Extract the (x, y) coordinate from the center of the cell holding the provided text.  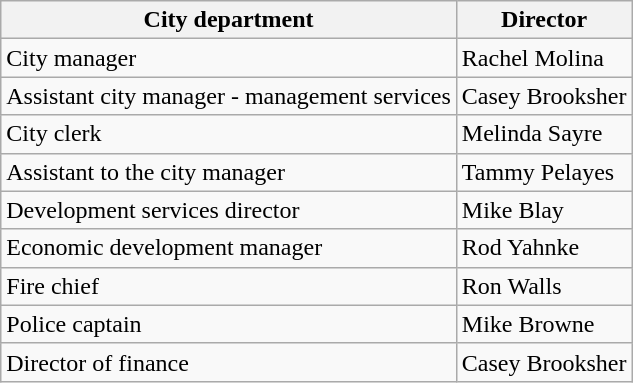
Economic development manager (229, 248)
City clerk (229, 134)
Director of finance (229, 362)
Melinda Sayre (544, 134)
Development services director (229, 210)
Police captain (229, 324)
Mike Blay (544, 210)
Rachel Molina (544, 58)
City manager (229, 58)
Director (544, 20)
Fire chief (229, 286)
Assistant city manager - management services (229, 96)
Ron Walls (544, 286)
Rod Yahnke (544, 248)
Assistant to the city manager (229, 172)
Tammy Pelayes (544, 172)
Mike Browne (544, 324)
City department (229, 20)
